Extract the [X, Y] coordinate from the center of the cell holding the provided text.  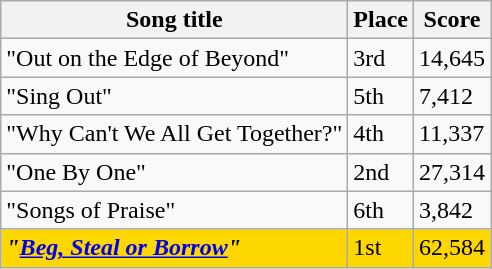
2nd [381, 172]
Place [381, 20]
"Beg, Steal or Borrow" [174, 248]
Song title [174, 20]
3rd [381, 58]
"Out on the Edge of Beyond" [174, 58]
"One By One" [174, 172]
1st [381, 248]
5th [381, 96]
Score [452, 20]
3,842 [452, 210]
6th [381, 210]
62,584 [452, 248]
27,314 [452, 172]
"Sing Out" [174, 96]
11,337 [452, 134]
7,412 [452, 96]
"Songs of Praise" [174, 210]
"Why Can't We All Get Together?" [174, 134]
14,645 [452, 58]
4th [381, 134]
